Provide the (x, y) coordinate of the cell's center where the given text is located.  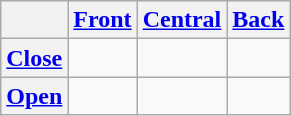
Close (34, 58)
Central (182, 20)
Open (34, 96)
Back (258, 20)
Front (102, 20)
